Identify which cell holds the provided text, then report its [X, Y] central coordinate. 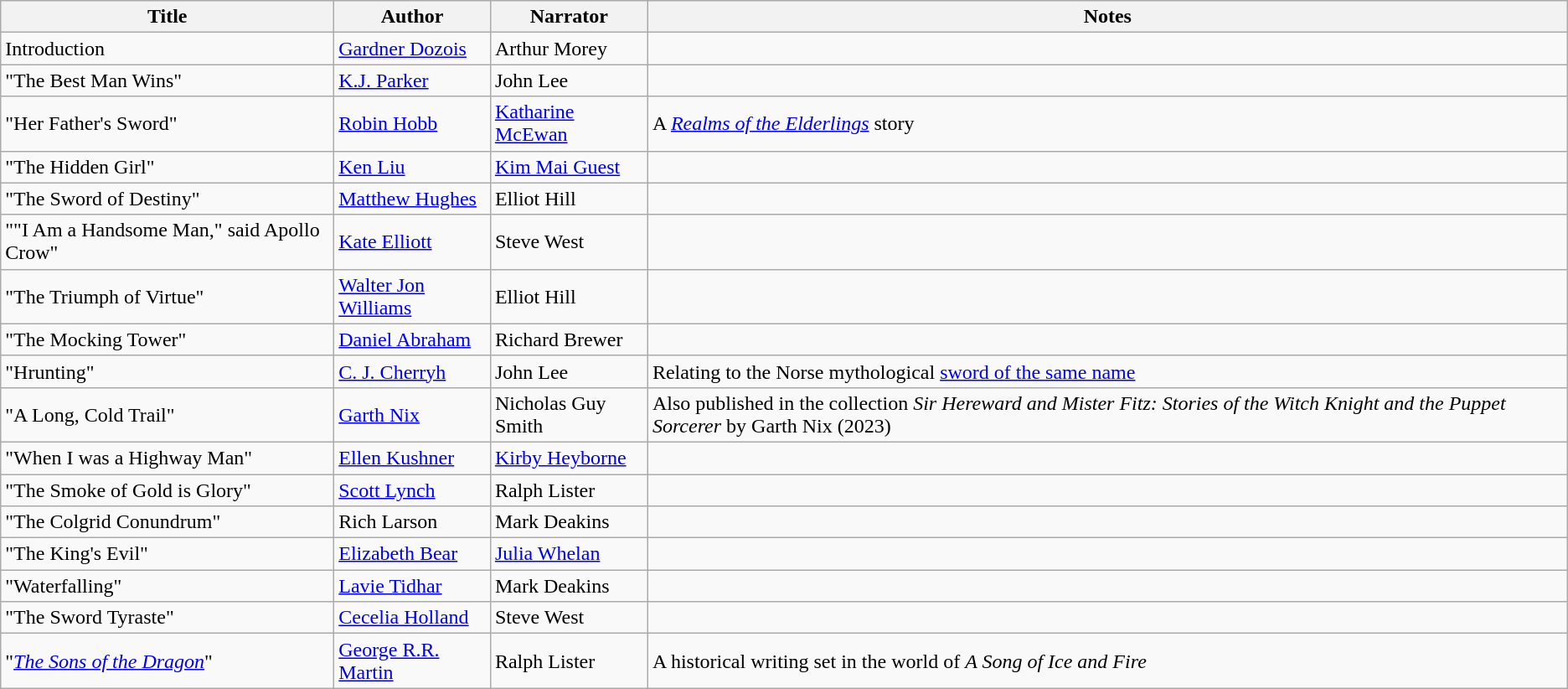
Arthur Morey [569, 49]
"The King's Evil" [168, 554]
"The Best Man Wins" [168, 80]
Gardner Dozois [412, 49]
Introduction [168, 49]
"The Smoke of Gold is Glory" [168, 490]
Notes [1107, 17]
"The Sword Tyraste" [168, 618]
Lavie Tidhar [412, 586]
A Realms of the Elderlings story [1107, 124]
George R.R. Martin [412, 661]
"The Sword of Destiny" [168, 199]
Rich Larson [412, 522]
Kirby Heyborne [569, 458]
Also published in the collection Sir Hereward and Mister Fitz: Stories of the Witch Knight and the Puppet Sorcerer by Garth Nix (2023) [1107, 414]
Elizabeth Bear [412, 554]
"The Colgrid Conundrum" [168, 522]
Nicholas Guy Smith [569, 414]
Ellen Kushner [412, 458]
Scott Lynch [412, 490]
Cecelia Holland [412, 618]
"The Sons of the Dragon" [168, 661]
"Her Father's Sword" [168, 124]
Title [168, 17]
""I Am a Handsome Man," said Apollo Crow" [168, 241]
Daniel Abraham [412, 339]
"Hrunting" [168, 371]
"The Triumph of Virtue" [168, 297]
K.J. Parker [412, 80]
Katharine McEwan [569, 124]
"Waterfalling" [168, 586]
"The Hidden Girl" [168, 167]
Kate Elliott [412, 241]
Richard Brewer [569, 339]
Garth Nix [412, 414]
Robin Hobb [412, 124]
"The Mocking Tower" [168, 339]
Narrator [569, 17]
A historical writing set in the world of A Song of Ice and Fire [1107, 661]
Walter Jon Williams [412, 297]
Matthew Hughes [412, 199]
Julia Whelan [569, 554]
Ken Liu [412, 167]
Kim Mai Guest [569, 167]
Author [412, 17]
"A Long, Cold Trail" [168, 414]
"When I was a Highway Man" [168, 458]
Relating to the Norse mythological sword of the same name [1107, 371]
C. J. Cherryh [412, 371]
